Pinpoint the cell where the given text exists, returning its (X, Y) midpoint coordinate. 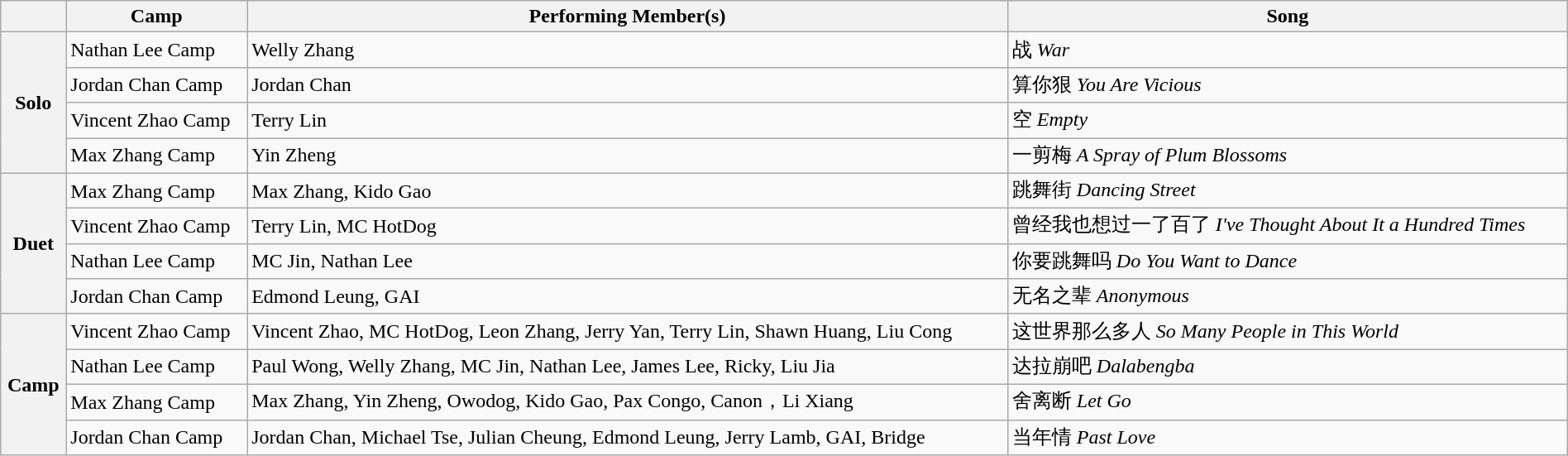
Vincent Zhao, MC HotDog, Leon Zhang, Jerry Yan, Terry Lin, Shawn Huang, Liu Cong (628, 331)
你要跳舞吗 Do You Want to Dance (1287, 262)
空 Empty (1287, 121)
Song (1287, 17)
Terry Lin, MC HotDog (628, 227)
Edmond Leung, GAI (628, 296)
跳舞街 Dancing Street (1287, 190)
Welly Zhang (628, 50)
Terry Lin (628, 121)
这世界那么多人 So Many People in This World (1287, 331)
Max Zhang, Yin Zheng, Owodog, Kido Gao, Pax Congo, Canon，Li Xiang (628, 402)
曾经我也想过一了百了 I've Thought About It a Hundred Times (1287, 227)
Performing Member(s) (628, 17)
Yin Zheng (628, 156)
Max Zhang, Kido Gao (628, 190)
一剪梅 A Spray of Plum Blossoms (1287, 156)
Paul Wong, Welly Zhang, MC Jin, Nathan Lee, James Lee, Ricky, Liu Jia (628, 367)
当年情 Past Love (1287, 437)
Jordan Chan (628, 84)
舍离断 Let Go (1287, 402)
战 War (1287, 50)
MC Jin, Nathan Lee (628, 262)
无名之辈 Anonymous (1287, 296)
达拉崩吧 Dalabengba (1287, 367)
Duet (33, 243)
Jordan Chan, Michael Tse, Julian Cheung, Edmond Leung, Jerry Lamb, GAI, Bridge (628, 437)
Solo (33, 103)
算你狠 You Are Vicious (1287, 84)
